Return (X, Y) of the center of cell containing provided text 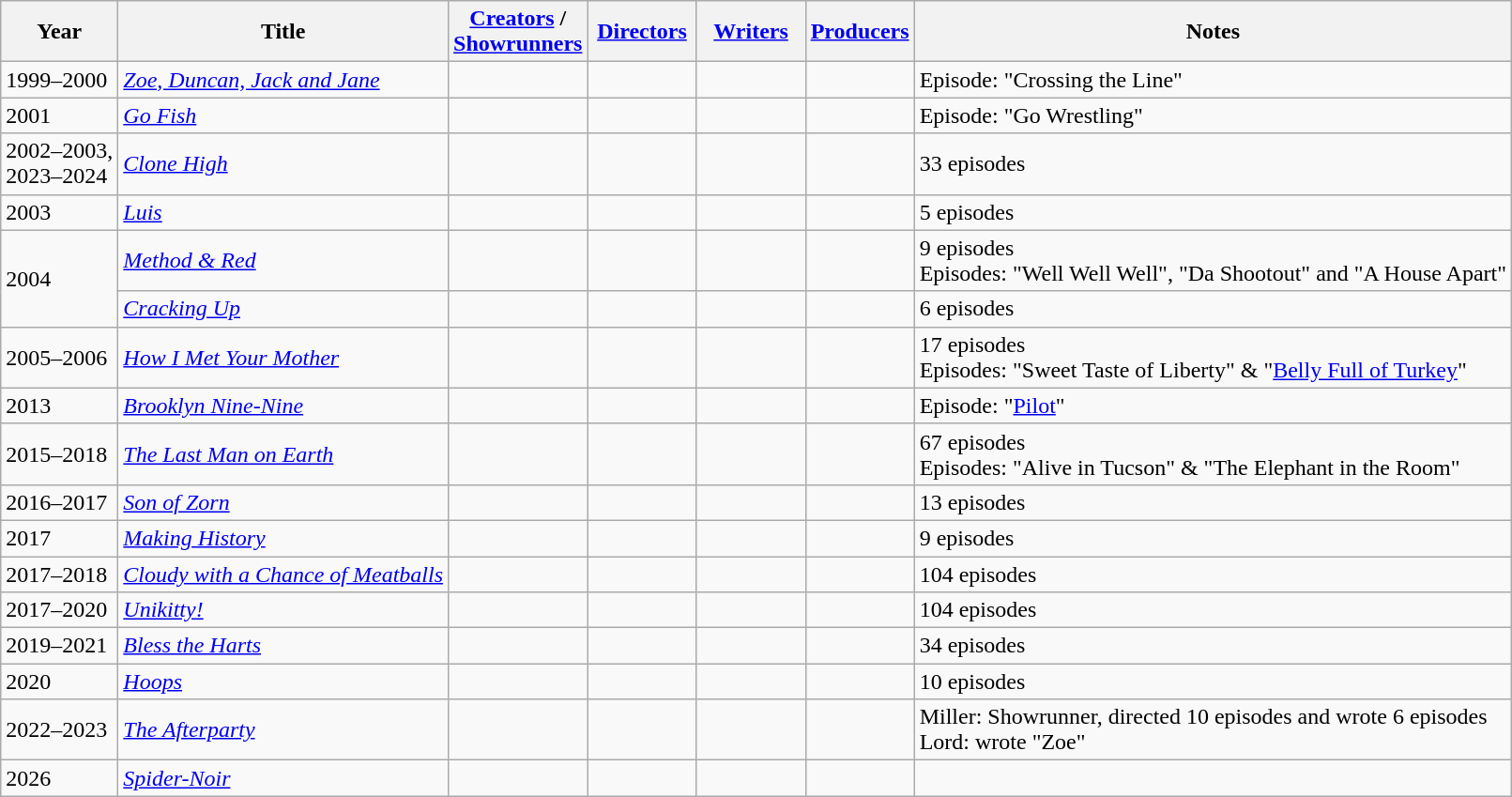
Making History (283, 538)
67 episodes Episodes: "Alive in Tucson" & "The Elephant in the Room" (1213, 454)
33 episodes (1213, 163)
2015–2018 (60, 454)
Episode: "Pilot" (1213, 406)
Creators / Showrunners (518, 32)
1999–2000 (60, 80)
Miller: Showrunner, directed 10 episodes and wrote 6 episodesLord: wrote "Zoe" (1213, 730)
2004 (60, 278)
Clone High (283, 163)
Cracking Up (283, 309)
17 episodes Episodes: "Sweet Taste of Liberty" & "Belly Full of Turkey" (1213, 357)
Episode: "Crossing the Line" (1213, 80)
2002–2003,2023–2024 (60, 163)
2003 (60, 212)
5 episodes (1213, 212)
6 episodes (1213, 309)
2016–2017 (60, 502)
13 episodes (1213, 502)
Go Fish (283, 115)
Zoe, Duncan, Jack and Jane (283, 80)
9 episodes Episodes: "Well Well Well", "Da Shootout" and "A House Apart" (1213, 261)
9 episodes (1213, 538)
Notes (1213, 32)
2022–2023 (60, 730)
Episode: "Go Wrestling" (1213, 115)
Luis (283, 212)
2017–2018 (60, 574)
Writers (751, 32)
Bless the Harts (283, 646)
Title (283, 32)
10 episodes (1213, 682)
2005–2006 (60, 357)
Producers (860, 32)
Directors (642, 32)
Brooklyn Nine-Nine (283, 406)
The Afterparty (283, 730)
2013 (60, 406)
Method & Red (283, 261)
34 episodes (1213, 646)
Year (60, 32)
How I Met Your Mother (283, 357)
2026 (60, 778)
Son of Zorn (283, 502)
Spider-Noir (283, 778)
The Last Man on Earth (283, 454)
2001 (60, 115)
Cloudy with a Chance of Meatballs (283, 574)
2017 (60, 538)
Hoops (283, 682)
Unikitty! (283, 610)
2019–2021 (60, 646)
2020 (60, 682)
2017–2020 (60, 610)
